Determine the (X, Y) coordinate at the center of the cell enclosing the given text.  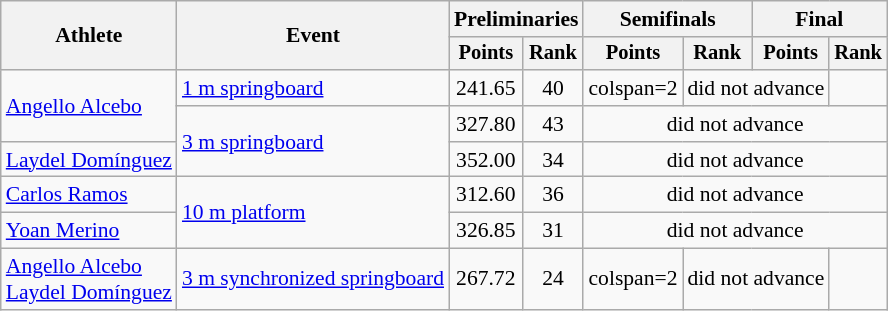
Athlete (89, 36)
267.72 (486, 280)
Laydel Domínguez (89, 160)
Yoan Merino (89, 231)
Semifinals (667, 19)
241.65 (486, 88)
Carlos Ramos (89, 195)
40 (554, 88)
Final (820, 19)
327.80 (486, 124)
43 (554, 124)
36 (554, 195)
Event (313, 36)
326.85 (486, 231)
Angello AlceboLaydel Domínguez (89, 280)
3 m synchronized springboard (313, 280)
Angello Alcebo (89, 106)
34 (554, 160)
31 (554, 231)
Preliminaries (516, 19)
24 (554, 280)
352.00 (486, 160)
3 m springboard (313, 142)
312.60 (486, 195)
1 m springboard (313, 88)
10 m platform (313, 212)
